Locate the cell with the specified text and output its (X, Y) center coordinate. 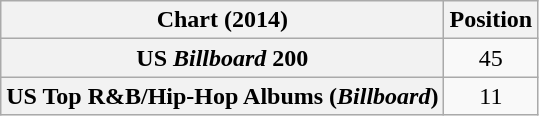
US Top R&B/Hip-Hop Albums (Billboard) (222, 96)
Chart (2014) (222, 20)
45 (491, 58)
11 (491, 96)
Position (491, 20)
US Billboard 200 (222, 58)
